For the text-containing cell, return its midpoint in [X, Y] coordinate format. 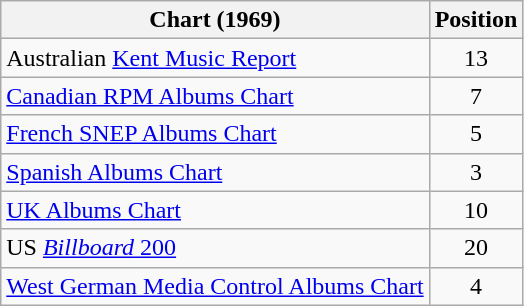
US Billboard 200 [215, 248]
Position [476, 20]
Australian Kent Music Report [215, 58]
10 [476, 210]
Canadian RPM Albums Chart [215, 96]
3 [476, 172]
UK Albums Chart [215, 210]
7 [476, 96]
Chart (1969) [215, 20]
Spanish Albums Chart [215, 172]
5 [476, 134]
20 [476, 248]
West German Media Control Albums Chart [215, 286]
13 [476, 58]
French SNEP Albums Chart [215, 134]
4 [476, 286]
